Provide the (x, y) coordinate of the cell's center where the given text is located.  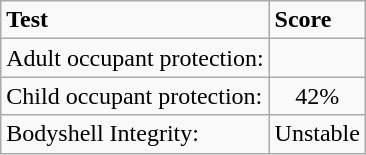
Score (317, 20)
Adult occupant protection: (135, 58)
Unstable (317, 134)
Test (135, 20)
42% (317, 96)
Bodyshell Integrity: (135, 134)
Child occupant protection: (135, 96)
